Extract the [X, Y] coordinate from the center of the cell holding the provided text.  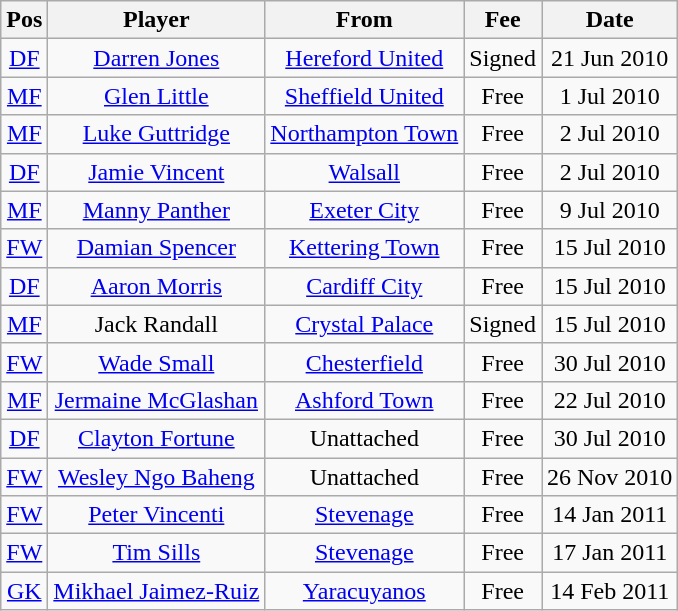
Cardiff City [364, 286]
Ashford Town [364, 400]
Tim Sills [156, 553]
Fee [503, 20]
Glen Little [156, 96]
Exeter City [364, 210]
26 Nov 2010 [610, 477]
Darren Jones [156, 58]
Luke Guttridge [156, 134]
Mikhael Jaimez-Ruiz [156, 591]
21 Jun 2010 [610, 58]
GK [24, 591]
Wade Small [156, 362]
Crystal Palace [364, 324]
From [364, 20]
14 Feb 2011 [610, 591]
Sheffield United [364, 96]
Damian Spencer [156, 248]
Peter Vincenti [156, 515]
Aaron Morris [156, 286]
22 Jul 2010 [610, 400]
14 Jan 2011 [610, 515]
Yaracuyanos [364, 591]
Clayton Fortune [156, 438]
Jermaine McGlashan [156, 400]
17 Jan 2011 [610, 553]
Jamie Vincent [156, 172]
Chesterfield [364, 362]
9 Jul 2010 [610, 210]
Wesley Ngo Baheng [156, 477]
Manny Panther [156, 210]
Hereford United [364, 58]
Jack Randall [156, 324]
Pos [24, 20]
Walsall [364, 172]
1 Jul 2010 [610, 96]
Player [156, 20]
Northampton Town [364, 134]
Kettering Town [364, 248]
Date [610, 20]
